Pinpoint the cell where the given text exists, returning its [X, Y] midpoint coordinate. 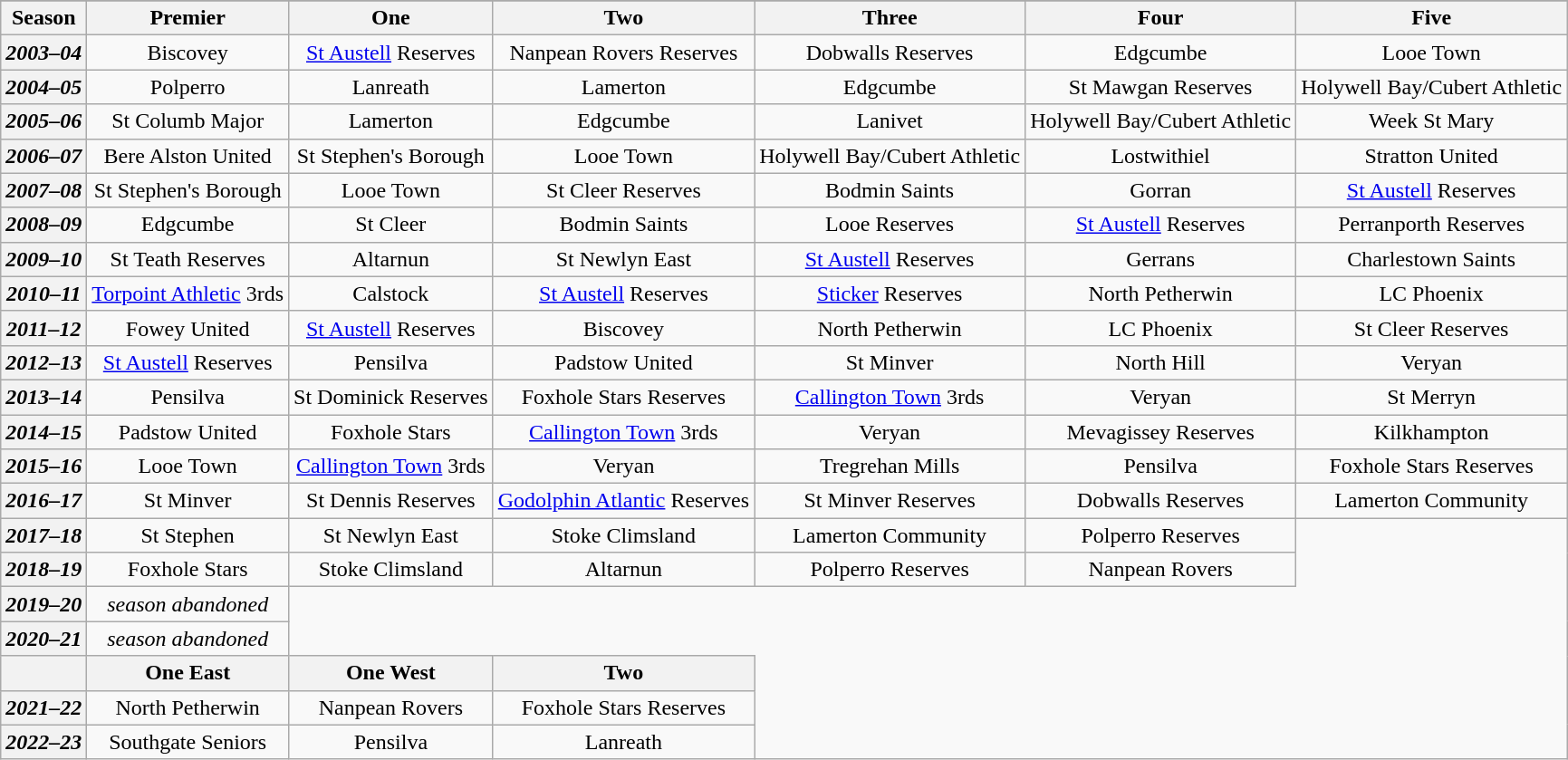
St Cleer [391, 225]
2019–20 [43, 604]
2020–21 [43, 639]
Perranporth Reserves [1431, 225]
North Hill [1161, 362]
Lanivet [890, 121]
2021–22 [43, 707]
St Dennis Reserves [391, 501]
2013–14 [43, 397]
Mevagissey Reserves [1161, 432]
2004–05 [43, 87]
One [391, 18]
2011–12 [43, 328]
Kilkhampton [1431, 432]
2017–18 [43, 535]
2015–16 [43, 467]
One East [188, 673]
Charlestown Saints [1431, 259]
One West [391, 673]
Gerrans [1161, 259]
2005–06 [43, 121]
Stratton United [1431, 156]
St Dominick Reserves [391, 397]
2012–13 [43, 362]
Southgate Seniors [188, 742]
Looe Reserves [890, 225]
2018–19 [43, 570]
St Mawgan Reserves [1161, 87]
2016–17 [43, 501]
2014–15 [43, 432]
2006–07 [43, 156]
2003–04 [43, 53]
Fowey United [188, 328]
Lostwithiel [1161, 156]
Four [1161, 18]
St Columb Major [188, 121]
St Merryn [1431, 397]
2010–11 [43, 293]
Three [890, 18]
Premier [188, 18]
Tregrehan Mills [890, 467]
Gorran [1161, 190]
Calstock [391, 293]
Polperro [188, 87]
Week St Mary [1431, 121]
2009–10 [43, 259]
Season [43, 18]
St Teath Reserves [188, 259]
Bere Alston United [188, 156]
Godolphin Atlantic Reserves [623, 501]
St Minver Reserves [890, 501]
Torpoint Athletic 3rds [188, 293]
Sticker Reserves [890, 293]
2007–08 [43, 190]
St Stephen [188, 535]
Nanpean Rovers Reserves [623, 53]
Five [1431, 18]
2022–23 [43, 742]
2008–09 [43, 225]
